Identify which cell holds the provided text, then report its (x, y) central coordinate. 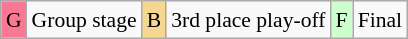
G (14, 20)
B (154, 20)
Group stage (84, 20)
3rd place play-off (248, 20)
Final (380, 20)
F (341, 20)
